Extract the (x, y) coordinate from the center of the cell holding the provided text.  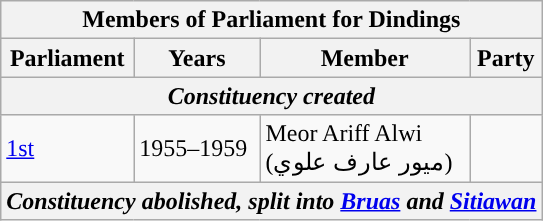
Years (197, 58)
1st (68, 148)
Member (365, 58)
Constituency abolished, split into Bruas and Sitiawan (272, 201)
Constituency created (272, 96)
Parliament (68, 58)
1955–1959 (197, 148)
Members of Parliament for Dindings (272, 20)
Meor Ariff Alwi (ميور عارف علوي) (365, 148)
Party (506, 58)
